Scan for the cell matching the given text and deliver its (X, Y) coordinate at center. 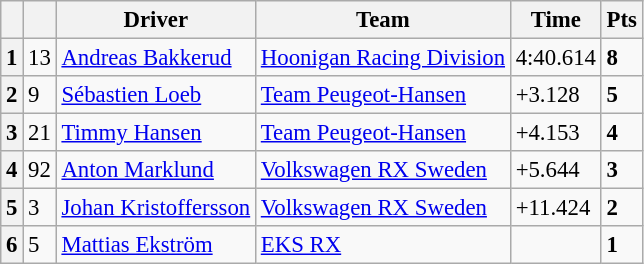
Timmy Hansen (156, 133)
Sébastien Loeb (156, 95)
Johan Kristoffersson (156, 208)
Pts (622, 20)
6 (12, 245)
Andreas Bakkerud (156, 58)
Hoonigan Racing Division (382, 58)
4:40.614 (556, 58)
+11.424 (556, 208)
Team (382, 20)
8 (622, 58)
Time (556, 20)
21 (40, 133)
Driver (156, 20)
9 (40, 95)
+4.153 (556, 133)
EKS RX (382, 245)
13 (40, 58)
Mattias Ekström (156, 245)
92 (40, 170)
+5.644 (556, 170)
Anton Marklund (156, 170)
+3.128 (556, 95)
